Capture the cell that displays the provided text and extract its [X, Y] central coordinate. 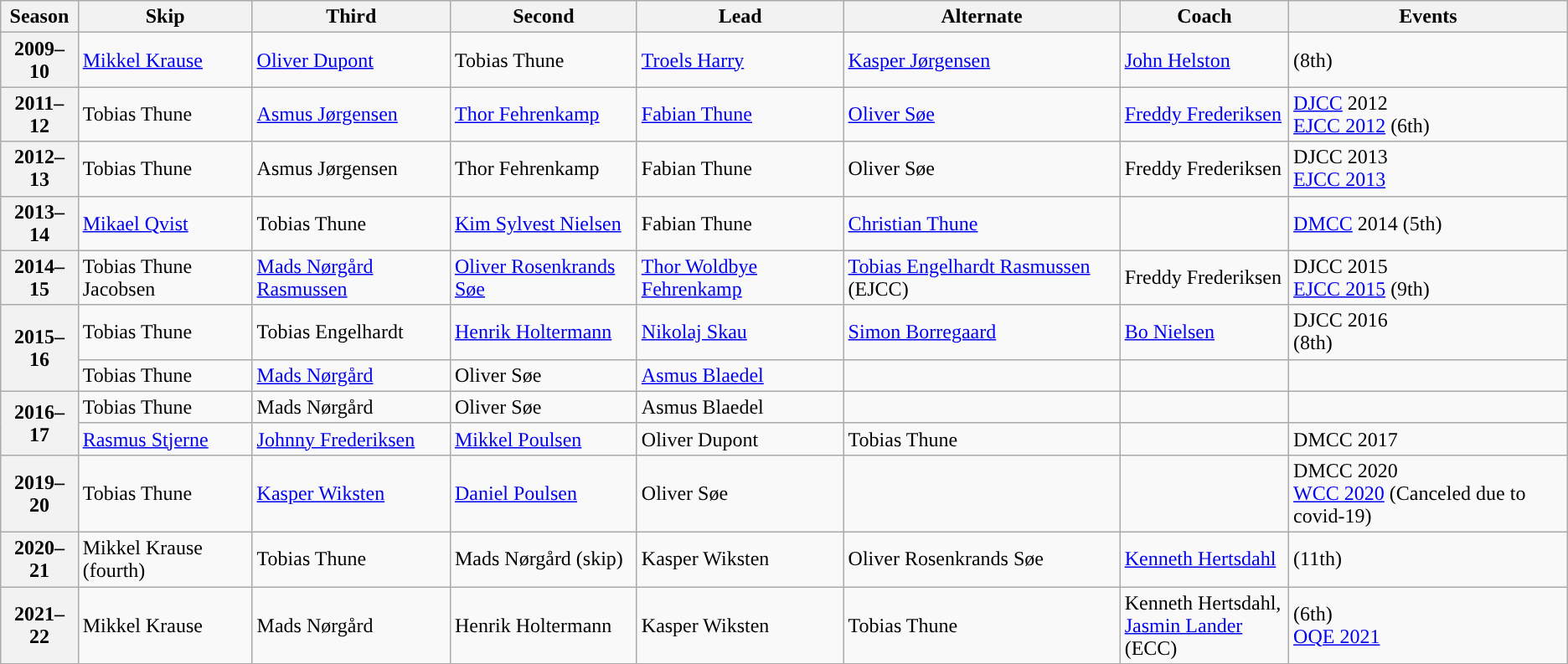
Tobias Thune Jacobsen [165, 278]
2015–16 [39, 348]
DJCC 2016 (8th) [1429, 332]
2020–21 [39, 559]
Second [543, 17]
2014–15 [39, 278]
Johnny Frederiksen [351, 439]
2019–20 [39, 493]
Rasmus Stjerne [165, 439]
Tobias Engelhardt Rasmussen (EJCC) [982, 278]
Kim Sylvest Nielsen [543, 223]
Alternate [982, 17]
Mikkel Krause (fourth) [165, 559]
Simon Borregaard [982, 332]
Christian Thune [982, 223]
Kenneth Hertsdahl [1204, 559]
DJCC 2012 EJCC 2012 (6th) [1429, 114]
2016–17 [39, 423]
Season [39, 17]
Daniel Poulsen [543, 493]
Mads Nørgård (skip) [543, 559]
DJCC 2013 EJCC 2013 [1429, 169]
(11th) [1429, 559]
Kenneth Hertsdahl,Jasmin Lander (ECC) [1204, 625]
Mikael Qvist [165, 223]
Mikkel Poulsen [543, 439]
DJCC 2015 EJCC 2015 (9th) [1429, 278]
Kasper Jørgensen [982, 60]
2011–12 [39, 114]
Troels Harry [740, 60]
2012–13 [39, 169]
Nikolaj Skau [740, 332]
John Helston [1204, 60]
2013–14 [39, 223]
Third [351, 17]
DMCC 2017 [1429, 439]
Tobias Engelhardt [351, 332]
Bo Nielsen [1204, 332]
Skip [165, 17]
Mads Nørgård Rasmussen [351, 278]
DMCC 2020 WCC 2020 (Canceled due to covid-19) [1429, 493]
Coach [1204, 17]
Lead [740, 17]
2021–22 [39, 625]
(6th)OQE 2021 [1429, 625]
2009–10 [39, 60]
Events [1429, 17]
(8th) [1429, 60]
DMCC 2014 (5th) [1429, 223]
Thor Woldbye Fehrenkamp [740, 278]
